Return [X, Y] of the center of cell containing provided text 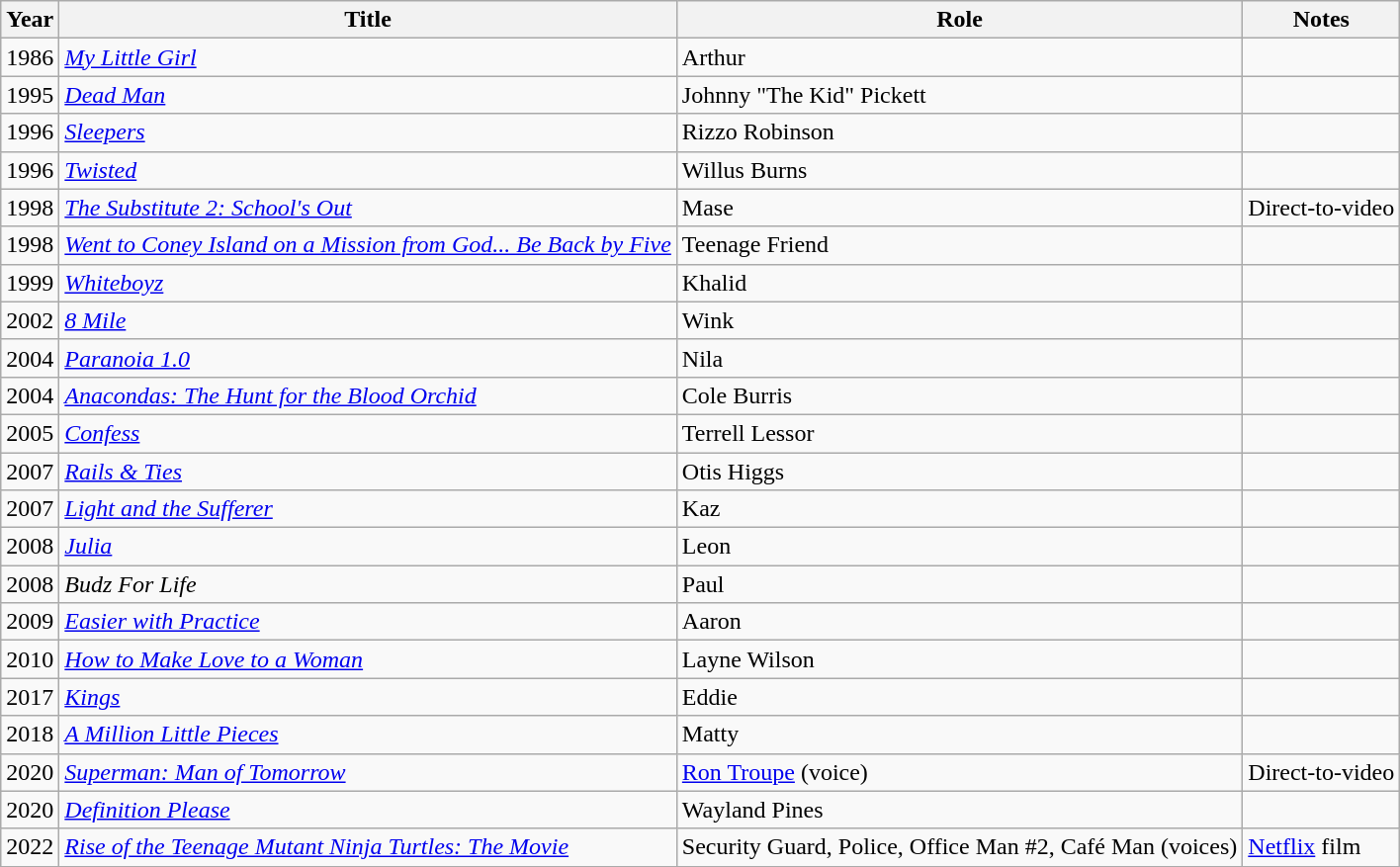
2010 [30, 659]
Budz For Life [368, 584]
Arthur [959, 57]
Definition Please [368, 810]
Twisted [368, 170]
Willus Burns [959, 170]
Rizzo Robinson [959, 132]
Role [959, 20]
Security Guard, Police, Office Man #2, Café Man (voices) [959, 847]
My Little Girl [368, 57]
Went to Coney Island on a Mission from God... Be Back by Five [368, 245]
Khalid [959, 283]
Year [30, 20]
2009 [30, 622]
Whiteboyz [368, 283]
Netflix film [1321, 847]
Dead Man [368, 95]
Superman: Man of Tomorrow [368, 772]
1999 [30, 283]
Mase [959, 208]
Anacondas: The Hunt for the Blood Orchid [368, 395]
Confess [368, 433]
Teenage Friend [959, 245]
Wink [959, 320]
Aaron [959, 622]
Paranoia 1.0 [368, 358]
Rails & Ties [368, 472]
Leon [959, 547]
8 Mile [368, 320]
Terrell Lessor [959, 433]
Wayland Pines [959, 810]
Ron Troupe (voice) [959, 772]
Title [368, 20]
The Substitute 2: School's Out [368, 208]
Kaz [959, 509]
2022 [30, 847]
Nila [959, 358]
Matty [959, 735]
A Million Little Pieces [368, 735]
Layne Wilson [959, 659]
How to Make Love to a Woman [368, 659]
Kings [368, 697]
Rise of the Teenage Mutant Ninja Turtles: The Movie [368, 847]
2005 [30, 433]
2017 [30, 697]
Otis Higgs [959, 472]
Sleepers [368, 132]
Notes [1321, 20]
Eddie [959, 697]
2002 [30, 320]
Easier with Practice [368, 622]
Light and the Sufferer [368, 509]
Paul [959, 584]
2018 [30, 735]
1995 [30, 95]
Julia [368, 547]
Cole Burris [959, 395]
Johnny "The Kid" Pickett [959, 95]
1986 [30, 57]
